Identify which cell holds the provided text, then report its [x, y] central coordinate. 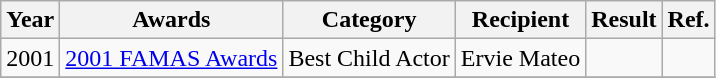
2001 [30, 58]
Awards [172, 20]
Category [369, 20]
Best Child Actor [369, 58]
Result [624, 20]
Recipient [520, 20]
Ervie Mateo [520, 58]
Ref. [688, 20]
2001 FAMAS Awards [172, 58]
Year [30, 20]
